From the cell containing the given text, extract its center point as [x, y] coordinate. 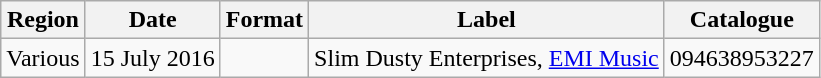
Various [43, 58]
Catalogue [742, 20]
Date [152, 20]
Slim Dusty Enterprises, EMI Music [487, 58]
094638953227 [742, 58]
Label [487, 20]
15 July 2016 [152, 58]
Format [264, 20]
Region [43, 20]
